Identify which cell holds the provided text, then report its [x, y] central coordinate. 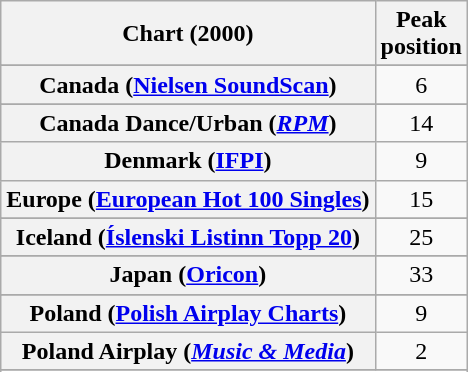
Poland (Polish Airplay Charts) [188, 313]
6 [421, 85]
Iceland (Íslenski Listinn Topp 20) [188, 237]
2 [421, 351]
Poland Airplay (Music & Media) [188, 351]
Denmark (IFPI) [188, 161]
14 [421, 123]
Canada Dance/Urban (RPM) [188, 123]
15 [421, 199]
Canada (Nielsen SoundScan) [188, 85]
Peakposition [421, 34]
25 [421, 237]
Europe (European Hot 100 Singles) [188, 199]
Chart (2000) [188, 34]
33 [421, 275]
Japan (Oricon) [188, 275]
